Extract the (x, y) coordinate from the center of the cell holding the provided text.  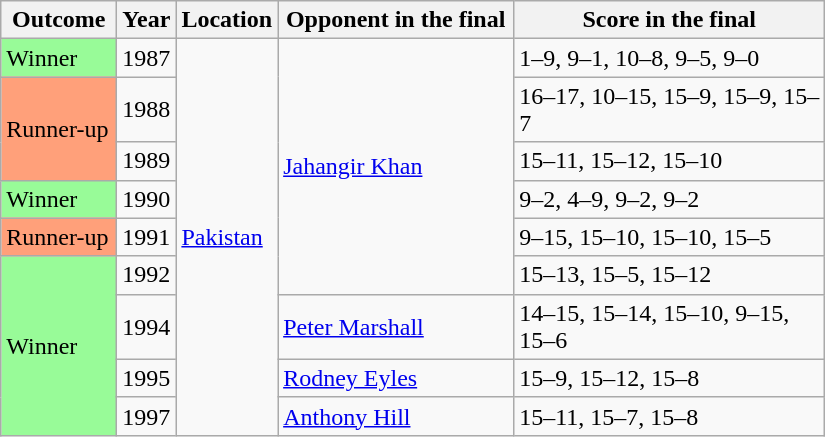
1994 (146, 326)
15–13, 15–5, 15–12 (670, 275)
Pakistan (227, 238)
9–15, 15–10, 15–10, 15–5 (670, 237)
1995 (146, 378)
Peter Marshall (396, 326)
Score in the final (670, 20)
14–15, 15–14, 15–10, 9–15, 15–6 (670, 326)
Outcome (59, 20)
Anthony Hill (396, 416)
Year (146, 20)
1987 (146, 58)
Jahangir Khan (396, 166)
1992 (146, 275)
1990 (146, 199)
15–9, 15–12, 15–8 (670, 378)
15–11, 15–7, 15–8 (670, 416)
1997 (146, 416)
16–17, 10–15, 15–9, 15–9, 15–7 (670, 110)
Opponent in the final (396, 20)
1991 (146, 237)
1988 (146, 110)
1–9, 9–1, 10–8, 9–5, 9–0 (670, 58)
1989 (146, 161)
9–2, 4–9, 9–2, 9–2 (670, 199)
Location (227, 20)
Rodney Eyles (396, 378)
15–11, 15–12, 15–10 (670, 161)
